Detect which cell encompasses the target text, then output its [x, y] center coordinate. 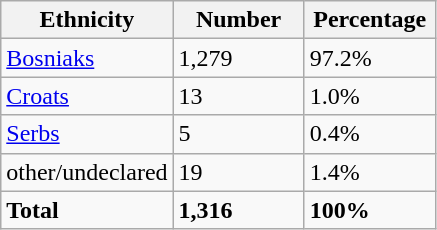
1.0% [370, 96]
97.2% [370, 58]
Croats [87, 96]
Percentage [370, 20]
1.4% [370, 172]
Bosniaks [87, 58]
13 [238, 96]
other/undeclared [87, 172]
Serbs [87, 134]
100% [370, 210]
19 [238, 172]
5 [238, 134]
Number [238, 20]
0.4% [370, 134]
Total [87, 210]
1,279 [238, 58]
1,316 [238, 210]
Ethnicity [87, 20]
